Capture the cell that displays the provided text and extract its [X, Y] central coordinate. 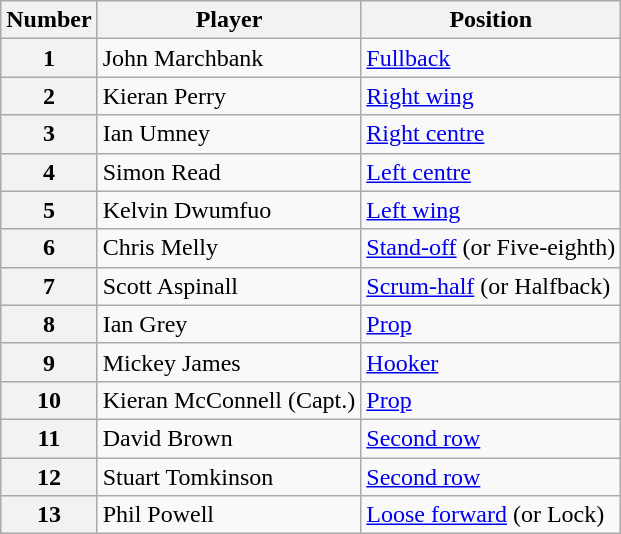
Mickey James [229, 362]
Loose forward (or Lock) [491, 515]
9 [49, 362]
Simon Read [229, 172]
Kieran Perry [229, 96]
Right wing [491, 96]
David Brown [229, 438]
Player [229, 20]
Stuart Tomkinson [229, 477]
Fullback [491, 58]
1 [49, 58]
Scrum-half (or Halfback) [491, 286]
Left wing [491, 210]
8 [49, 324]
Right centre [491, 134]
Number [49, 20]
Chris Melly [229, 248]
11 [49, 438]
Kieran McConnell (Capt.) [229, 400]
3 [49, 134]
Scott Aspinall [229, 286]
6 [49, 248]
Hooker [491, 362]
Stand-off (or Five-eighth) [491, 248]
John Marchbank [229, 58]
10 [49, 400]
Ian Umney [229, 134]
13 [49, 515]
Kelvin Dwumfuo [229, 210]
Position [491, 20]
7 [49, 286]
Left centre [491, 172]
5 [49, 210]
Ian Grey [229, 324]
Phil Powell [229, 515]
2 [49, 96]
12 [49, 477]
4 [49, 172]
